Find where the given text appears and provide that cell's center as [x, y] coordinate. 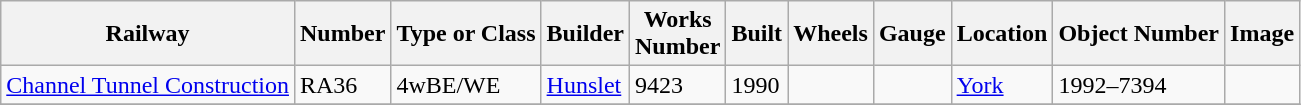
Builder [585, 34]
Number [342, 34]
Image [1262, 34]
Location [1002, 34]
Hunslet [585, 85]
York [1002, 85]
Type or Class [466, 34]
9423 [677, 85]
Wheels [831, 34]
Built [757, 34]
4wBE/WE [466, 85]
1990 [757, 85]
Railway [148, 34]
WorksNumber [677, 34]
RA36 [342, 85]
Object Number [1139, 34]
1992–7394 [1139, 85]
Gauge [912, 34]
Channel Tunnel Construction [148, 85]
